From the cell containing the given text, extract its center point as [X, Y] coordinate. 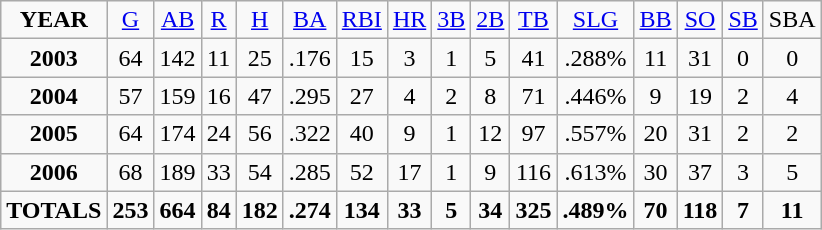
253 [130, 210]
17 [409, 172]
7 [743, 210]
37 [700, 172]
134 [362, 210]
325 [534, 210]
12 [490, 134]
27 [362, 96]
2006 [54, 172]
.288% [596, 58]
71 [534, 96]
189 [178, 172]
664 [178, 210]
16 [218, 96]
R [218, 20]
70 [656, 210]
.176 [310, 58]
40 [362, 134]
BB [656, 20]
56 [260, 134]
.295 [310, 96]
68 [130, 172]
SLG [596, 20]
15 [362, 58]
2003 [54, 58]
HR [409, 20]
SO [700, 20]
116 [534, 172]
G [130, 20]
YEAR [54, 20]
47 [260, 96]
41 [534, 58]
2B [490, 20]
174 [178, 134]
20 [656, 134]
57 [130, 96]
54 [260, 172]
159 [178, 96]
RBI [362, 20]
AB [178, 20]
19 [700, 96]
SB [743, 20]
34 [490, 210]
.613% [596, 172]
52 [362, 172]
.489% [596, 210]
30 [656, 172]
TOTALS [54, 210]
SBA [792, 20]
8 [490, 96]
.322 [310, 134]
25 [260, 58]
2005 [54, 134]
BA [310, 20]
.274 [310, 210]
24 [218, 134]
TB [534, 20]
84 [218, 210]
118 [700, 210]
3B [452, 20]
142 [178, 58]
.446% [596, 96]
H [260, 20]
2004 [54, 96]
.285 [310, 172]
.557% [596, 134]
182 [260, 210]
97 [534, 134]
